Find where the given text appears and provide that cell's center as (X, Y) coordinate. 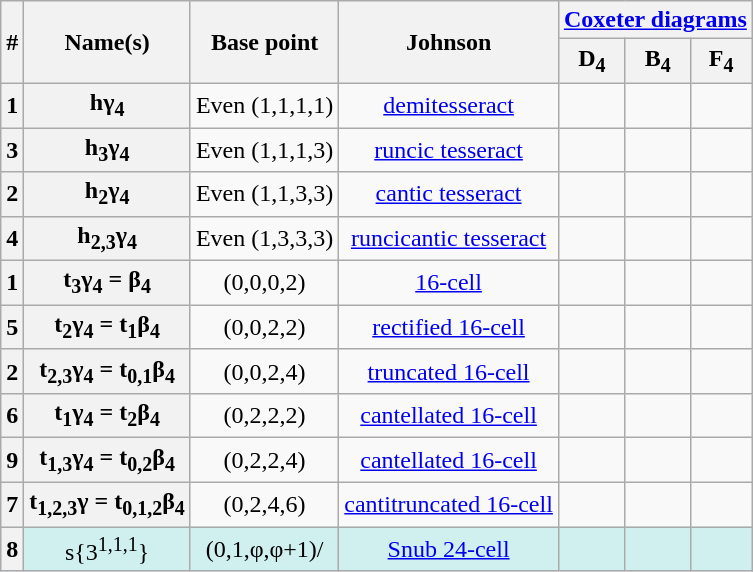
16-cell (449, 283)
Base point (264, 42)
t1,3γ4 = t0,2β4 (108, 460)
runcic tesseract (449, 150)
t1,2,3γ = t0,1,2β4 (108, 504)
(0,0,2,4) (264, 371)
3 (12, 150)
cantitruncated 16-cell (449, 504)
# (12, 42)
4 (12, 238)
runcicantic tesseract (449, 238)
(0,1,φ,φ+1)/ (264, 550)
(0,2,4,6) (264, 504)
cantic tesseract (449, 194)
truncated 16-cell (449, 371)
t3γ4 = β4 (108, 283)
hγ4 (108, 105)
Snub 24-cell (449, 550)
Name(s) (108, 42)
(0,0,0,2) (264, 283)
Johnson (449, 42)
Even (1,1,1,1) (264, 105)
t2γ4 = t1β4 (108, 327)
B4 (658, 61)
6 (12, 416)
t1γ4 = t2β4 (108, 416)
Even (1,1,3,3) (264, 194)
demitesseract (449, 105)
(0,0,2,2) (264, 327)
D4 (592, 61)
9 (12, 460)
7 (12, 504)
(0,2,2,4) (264, 460)
h2γ4 (108, 194)
rectified 16-cell (449, 327)
t2,3γ4 = t0,1β4 (108, 371)
Coxeter diagrams (655, 20)
F4 (721, 61)
h2,3γ4 (108, 238)
s{31,1,1} (108, 550)
Even (1,1,1,3) (264, 150)
Even (1,3,3,3) (264, 238)
(0,2,2,2) (264, 416)
5 (12, 327)
h3γ4 (108, 150)
8 (12, 550)
